Output the [x, y] coordinate of the center of the cell containing the given text.  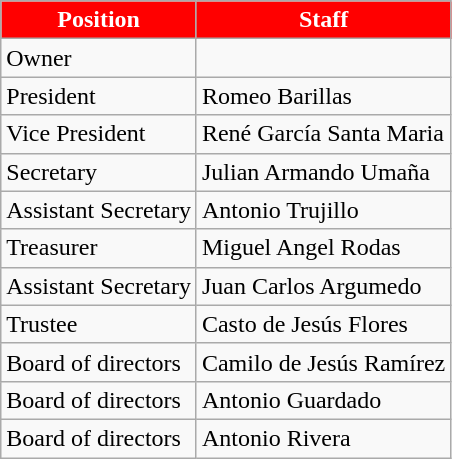
President [99, 96]
Vice President [99, 134]
Trustee [99, 324]
Juan Carlos Argumedo [323, 286]
Miguel Angel Rodas [323, 248]
Antonio Rivera [323, 438]
René García Santa Maria [323, 134]
Staff [323, 20]
Camilo de Jesús Ramírez [323, 362]
Julian Armando Umaña [323, 172]
Antonio Trujillo [323, 210]
Treasurer [99, 248]
Secretary [99, 172]
Owner [99, 58]
Romeo Barillas [323, 96]
Position [99, 20]
Casto de Jesús Flores [323, 324]
Antonio Guardado [323, 400]
